Search for the cell housing the specified text and yield its [X, Y] center coordinate. 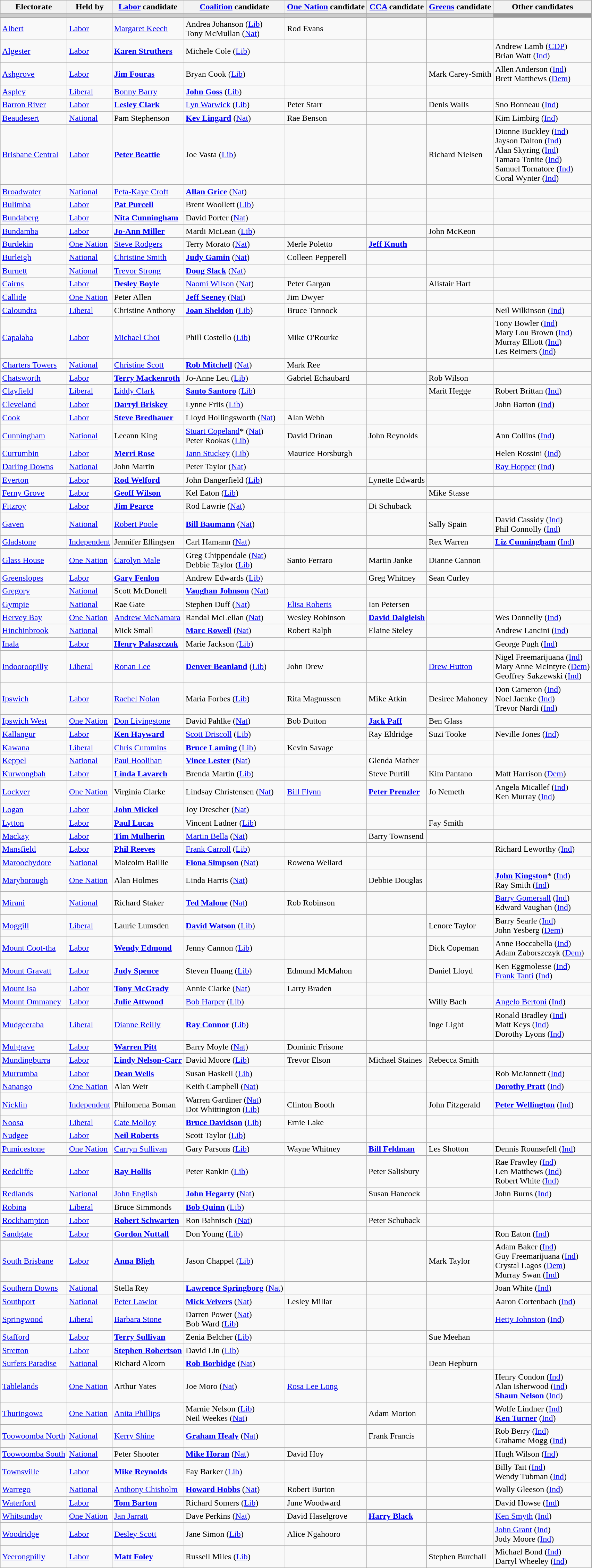
Kim Pantano [460, 774]
John Fitzgerald [460, 1104]
Elisa Roberts [326, 604]
Annie Clarke (Nat) [235, 988]
Jo Nemeth [460, 792]
Karen Struthers [148, 51]
Gregory [34, 591]
Frank Francis [397, 1436]
Thuringowa [34, 1413]
Southport [34, 1301]
Rob Wilson [460, 378]
Michael Choi [148, 337]
Jack Paff [397, 721]
Lloyd Hollingsworth (Nat) [235, 418]
Maria Forbes (Lib) [235, 698]
Jann Stuckey (Lib) [235, 453]
Alistair Hart [460, 284]
Everton [34, 480]
Wolfe Lindner (Ind)Ken Turner (Ind) [542, 1413]
Mike Atkin [397, 698]
Frank Carroll (Lib) [235, 849]
Neil Roberts [148, 1136]
Mike Reynolds [148, 1472]
Tony Bowler (Ind)Mary Lou Brown (Ind)Murray Elliott (Ind)Les Reimers (Ind) [542, 337]
Mick Small [148, 631]
Indooroopilly [34, 666]
Toowoomba South [34, 1454]
Aspley [34, 92]
Dorothy Pratt (Ind) [542, 1087]
David Pahlke (Nat) [235, 721]
Ray Connor (Lib) [235, 1025]
Ashgrove [34, 74]
Philomena Boman [148, 1104]
Richard Alcorn [148, 1364]
Judy Spence [148, 970]
Dianne Reilly [148, 1025]
Graham Healy (Nat) [235, 1436]
Pam Stephenson [148, 118]
Bob Quinn (Lib) [235, 1207]
Bruce Simmonds [148, 1207]
Joy Drescher (Nat) [235, 810]
Burdekin [34, 244]
George Pugh (Ind) [542, 644]
David Porter (Nat) [235, 218]
Ron Eaton (Ind) [542, 1233]
Richard Nielsen [460, 155]
Bob Harper (Lib) [235, 1002]
Barry Moyle (Nat) [235, 1047]
Glenda Mather [397, 761]
Warrego [34, 1490]
Henry Condon (Ind)Alan Isherwood (Ind)Shaun Nelson (Ind) [542, 1386]
Rod Evans [326, 28]
John Drew [326, 666]
Barry Townsend [397, 836]
Jason Chappel (Lib) [235, 1261]
Brenda Martin (Lib) [235, 774]
Mackay [34, 836]
Ben Glass [460, 721]
Waterford [34, 1503]
Warren Pitt [148, 1047]
Coalition candidate [235, 7]
David Cassidy (Ind)Phil Connolly (Ind) [542, 524]
Lytton [34, 823]
Harry Black [397, 1516]
Allan Grice (Nat) [235, 191]
Barbara Stone [148, 1320]
Capalaba [34, 337]
Glass House [34, 560]
Peter Allen [148, 297]
Darryl Briskey [148, 404]
Vincent Ladner (Lib) [235, 823]
Mount Coot-tha [34, 948]
Bob Dutton [326, 721]
One Nation candidate [326, 7]
Phil Reeves [148, 849]
Stella Rey [148, 1288]
Jo-Anne Leu (Lib) [235, 378]
Andrew Lancini (Ind) [542, 631]
Greenslopes [34, 578]
Nanango [34, 1087]
Robert Burton [326, 1490]
Wayne Whitney [326, 1149]
Mount Isa [34, 988]
Woodridge [34, 1534]
Di Schuback [397, 506]
Nita Cunningham [148, 218]
South Brisbane [34, 1261]
David Drinan [326, 435]
Rob Borbidge (Nat) [235, 1364]
Alan Weir [148, 1087]
Linda Lavarch [148, 774]
Tim Mulherin [148, 836]
Desiree Mahoney [460, 698]
Joan Sheldon (Lib) [235, 310]
Barron River [34, 105]
Stretton [34, 1350]
Sandgate [34, 1233]
Adam Morton [397, 1413]
Rae Frawley (Ind)Len Matthews (Ind)Robert White (Ind) [542, 1171]
Rex Warren [460, 542]
Kawana [34, 747]
Liz Cunningham (Ind) [542, 542]
Peter Salisbury [397, 1171]
Santo Ferraro [326, 560]
Mick Veivers (Nat) [235, 1301]
Algester [34, 51]
Inala [34, 644]
Jeff Knuth [397, 244]
Sean Curley [460, 578]
Robina [34, 1207]
Peter Starr [326, 105]
Steven Huang (Lib) [235, 970]
Lindsay Christensen (Nat) [235, 792]
Maroochydore [34, 862]
Aaron Cortenbach (Ind) [542, 1301]
Chris Cummins [148, 747]
Greg Whitney [397, 578]
Trevor Strong [148, 271]
Marnie Nelson (Lib)Neil Weekes (Nat) [235, 1413]
Rowena Wellard [326, 862]
Russell Miles (Lib) [235, 1556]
Hetty Johnston (Ind) [542, 1320]
Henry Palaszczuk [148, 644]
Mount Ommaney [34, 1002]
Jim Fouras [148, 74]
Ken Hayward [148, 734]
Virginia Clarke [148, 792]
Rockhampton [34, 1220]
Margaret Keech [148, 28]
Burleigh [34, 258]
Keppel [34, 761]
Jennifer Ellingsen [148, 542]
Stuart Copeland* (Nat)Peter Rookas (Lib) [235, 435]
Tablelands [34, 1386]
Robert Brittan (Ind) [542, 391]
Wendy Edmond [148, 948]
Ferny Grove [34, 493]
Christine Scott [148, 365]
David Haselgrove [326, 1516]
Currumbin [34, 453]
Paul Hoolihan [148, 761]
Debbie Douglas [397, 880]
Lenore Taylor [460, 925]
Peter Beattie [148, 155]
John McKeon [460, 231]
Mark Ree [326, 365]
Denis Walls [460, 105]
Steve Bredhauer [148, 418]
Jo-Ann Miller [148, 231]
Jenny Cannon (Lib) [235, 948]
Malcolm Baillie [148, 862]
Arthur Yates [148, 1386]
Naomi Wilson (Nat) [235, 284]
Anne Boccabella (Ind)Adam Zaborszczyk (Dem) [542, 948]
Rosa Lee Long [326, 1386]
Ipswich [34, 698]
Lindy Nelson-Carr [148, 1060]
Cook [34, 418]
Bill Flynn [326, 792]
Bulimba [34, 204]
Neville Jones (Ind) [542, 734]
Scott McDonell [148, 591]
Andrew Edwards (Lib) [235, 578]
Ronald Bradley (Ind)Matt Keys (Ind)Dorothy Lyons (Ind) [542, 1025]
Judy Gamin (Nat) [235, 258]
Suzi Tooke [460, 734]
Andrew Lamb (CDP)Brian Watt (Ind) [542, 51]
John English [148, 1194]
Robert Schwarten [148, 1220]
Beaudesert [34, 118]
Jim Dwyer [326, 297]
Mardi McLean (Lib) [235, 231]
Trevor Elson [326, 1060]
Desley Boyle [148, 284]
Tom Barton [148, 1503]
Noosa [34, 1122]
Peter Lawlor [148, 1301]
Labor candidate [148, 7]
Merri Rose [148, 453]
Richard Leworthy (Ind) [542, 849]
Alan Webb [326, 418]
Kel Eaton (Lib) [235, 493]
Randal McLellan (Nat) [235, 617]
Merle Poletto [326, 244]
Carryn Sullivan [148, 1149]
Yeerongpilly [34, 1556]
Bundamba [34, 231]
Anna Bligh [148, 1261]
Neil Wilkinson (Ind) [542, 310]
Susan Haskell (Lib) [235, 1073]
Held by [90, 7]
Steve Purtill [397, 774]
Vaughan Johnson (Nat) [235, 591]
Dick Copeman [460, 948]
Mike O'Rourke [326, 337]
Cunningham [34, 435]
John Martin [148, 466]
Billy Tait (Ind)Wendy Tubman (Ind) [542, 1472]
Rob Berry (Ind)Grahame Mogg (Ind) [542, 1436]
Stephen Duff (Nat) [235, 604]
Jan Jarratt [148, 1516]
Mansfield [34, 849]
Lawrence Springborg (Nat) [235, 1288]
John Goss (Lib) [235, 92]
Daniel Lloyd [460, 970]
Kallangur [34, 734]
Peter Shooter [148, 1454]
Richard Somers (Lib) [235, 1503]
Cairns [34, 284]
Kevin Savage [326, 747]
Angela Micallef (Ind)Ken Murray (Ind) [542, 792]
Clayfield [34, 391]
Toowoomba North [34, 1436]
Robert Ralph [326, 631]
Dominic Frisone [326, 1047]
Brisbane Central [34, 155]
Rod Lawrie (Nat) [235, 506]
John Hegarty (Nat) [235, 1194]
Greg Chippendale (Nat)Debbie Taylor (Lib) [235, 560]
Rob Robinson [326, 903]
Rob Mitchell (Nat) [235, 365]
Broadwater [34, 191]
Logan [34, 810]
Susan Hancock [397, 1194]
Nudgee [34, 1136]
Andrew McNamara [148, 617]
Barry Gomersall (Ind)Edward Vaughan (Ind) [542, 903]
Martin Bella (Nat) [235, 836]
Anita Phillips [148, 1413]
Desley Scott [148, 1534]
Don Livingstone [148, 721]
Paul Lucas [148, 823]
Peter Wellington (Ind) [542, 1104]
Dave Perkins (Nat) [235, 1516]
Scott Driscoll (Lib) [235, 734]
David Hoy [326, 1454]
Bill Feldman [397, 1149]
Wesley Robinson [326, 617]
Laurie Lumsden [148, 925]
Angelo Bertoni (Ind) [542, 1002]
Other candidates [542, 7]
David Moore (Lib) [235, 1060]
Lynette Edwards [397, 480]
Mike Stasse [460, 493]
Charters Towers [34, 365]
Rae Benson [326, 118]
Redcliffe [34, 1171]
Electorate [34, 7]
Sno Bonneau (Ind) [542, 105]
Fay Barker (Lib) [235, 1472]
Dennis Rounsefell (Ind) [542, 1149]
Wes Donnelly (Ind) [542, 617]
Matt Foley [148, 1556]
Bruce Laming (Lib) [235, 747]
Peter Schuback [397, 1220]
David Dalgleish [397, 617]
Darling Downs [34, 466]
Darren Power (Nat)Bob Ward (Lib) [235, 1320]
Lockyer [34, 792]
Marie Jackson (Lib) [235, 644]
Townsville [34, 1472]
Ray Hollis [148, 1171]
Kurwongbah [34, 774]
Bryan Cook (Lib) [235, 74]
John Reynolds [397, 435]
Hugh Wilson (Ind) [542, 1454]
Steve Rodgers [148, 244]
Rod Welford [148, 480]
Cleveland [34, 404]
Bruce Davidson (Lib) [235, 1122]
Geoff Wilson [148, 493]
John Kingston* (Ind)Ray Smith (Ind) [542, 880]
Lyn Warwick (Lib) [235, 105]
Gary Parsons (Lib) [235, 1149]
Albert [34, 28]
Doug Slack (Nat) [235, 271]
Gaven [34, 524]
Brent Woollett (Lib) [235, 204]
Howard Hobbs (Nat) [235, 1490]
Elaine Steley [397, 631]
Hinchinbrook [34, 631]
Peter Taylor (Nat) [235, 466]
Sue Meehan [460, 1337]
Ian Petersen [397, 604]
Mike Horan (Nat) [235, 1454]
Drew Hutton [460, 666]
Dionne Buckley (Ind)Jayson Dalton (Ind)Alan Skyring (Ind)Tamara Tonite (Ind)Samuel Tornatore (Ind)Coral Wynter (Ind) [542, 155]
Springwood [34, 1320]
Julie Attwood [148, 1002]
Andrea Johanson (Lib)Tony McMullan (Nat) [235, 28]
Rita Magnussen [326, 698]
Mudgeeraba [34, 1025]
Zenia Belcher (Lib) [235, 1337]
Carl Hamann (Nat) [235, 542]
Ronan Lee [148, 666]
Joe Vasta (Lib) [235, 155]
Christine Anthony [148, 310]
Keith Campbell (Nat) [235, 1087]
Linda Harris (Nat) [235, 880]
Gympie [34, 604]
Colleen Pepperell [326, 258]
Vince Lester (Nat) [235, 761]
Peter Prenzler [397, 792]
Martin Janke [397, 560]
Mark Carey-Smith [460, 74]
Surfers Paradise [34, 1364]
Hervey Bay [34, 617]
Matt Harrison (Dem) [542, 774]
Anthony Chisholm [148, 1490]
Jim Pearce [148, 506]
Pat Purcell [148, 204]
David Lin (Lib) [235, 1350]
Phill Costello (Lib) [235, 337]
Lynne Friis (Lib) [235, 404]
Michael Staines [397, 1060]
Inge Light [460, 1025]
Kev Lingard (Nat) [235, 118]
Mirani [34, 903]
Burnett [34, 271]
Nicklin [34, 1104]
Ken Smyth (Ind) [542, 1516]
John Dangerfield (Lib) [235, 480]
Rebecca Smith [460, 1060]
Edmund McMahon [326, 970]
Joe Moro (Nat) [235, 1386]
Maurice Horsburgh [326, 453]
Christine Smith [148, 258]
Michael Bond (Ind)Darryl Wheeley (Ind) [542, 1556]
Michele Cole (Lib) [235, 51]
Marc Rowell (Nat) [235, 631]
Gary Fenlon [148, 578]
Kerry Shine [148, 1436]
Santo Santoro (Lib) [235, 391]
Bonny Barry [148, 92]
Barry Searle (Ind)John Yesberg (Dem) [542, 925]
Murrumba [34, 1073]
Ann Collins (Ind) [542, 435]
Scott Taylor (Lib) [235, 1136]
Rachel Nolan [148, 698]
Terry Morato (Nat) [235, 244]
Caloundra [34, 310]
Whitsunday [34, 1516]
David Howse (Ind) [542, 1503]
Redlands [34, 1194]
Jeff Seeney (Nat) [235, 297]
Dianne Cannon [460, 560]
Moggill [34, 925]
Bundaberg [34, 218]
Alice Ngahooro [326, 1534]
Larry Braden [326, 988]
Dean Wells [148, 1073]
Warren Gardiner (Nat)Dot Whittington (Lib) [235, 1104]
John Grant (Ind)Jody Moore (Ind) [542, 1534]
John Mickel [148, 810]
Nigel Freemarijuana (Ind)Mary Anne McIntyre (Dem)Geoffrey Sakzewski (Ind) [542, 666]
Mulgrave [34, 1047]
June Woodward [326, 1503]
John Barton (Ind) [542, 404]
Clinton Booth [326, 1104]
Sally Spain [460, 524]
Bruce Tannock [326, 310]
Terry Sullivan [148, 1337]
Dean Hepburn [460, 1364]
John Burns (Ind) [542, 1194]
Richard Staker [148, 903]
Lesley Clark [148, 105]
Stephen Robertson [148, 1350]
Ted Malone (Nat) [235, 903]
Pumicestone [34, 1149]
Fiona Simpson (Nat) [235, 862]
Terry Mackenroth [148, 378]
Rob McJannett (Ind) [542, 1073]
Kim Limbirg (Ind) [542, 118]
Tony McGrady [148, 988]
Ron Bahnisch (Nat) [235, 1220]
Wally Gleeson (Ind) [542, 1490]
Peta-Kaye Croft [148, 191]
Callide [34, 297]
Mark Taylor [460, 1261]
David Watson (Lib) [235, 925]
Ray Hopper (Ind) [542, 466]
Gabriel Echaubard [326, 378]
Jane Simon (Lib) [235, 1534]
Don Young (Lib) [235, 1233]
Ray Eldridge [397, 734]
Helen Rossini (Ind) [542, 453]
Ken Eggmolesse (Ind)Frank Tanti (Ind) [542, 970]
Alan Holmes [148, 880]
Gordon Nuttall [148, 1233]
Cate Molloy [148, 1122]
Maryborough [34, 880]
Denver Beanland (Lib) [235, 666]
Stafford [34, 1337]
Robert Poole [148, 524]
Ipswich West [34, 721]
Liddy Clark [148, 391]
Les Shotton [460, 1149]
Ernie Lake [326, 1122]
Fay Smith [460, 823]
Peter Gargan [326, 284]
Adam Baker (Ind)Guy Freemarijuana (Ind)Crystal Lagos (Dem)Murray Swan (Ind) [542, 1261]
Fitzroy [34, 506]
Marit Hegge [460, 391]
Leeann King [148, 435]
Bill Baumann (Nat) [235, 524]
Chatsworth [34, 378]
Rae Gate [148, 604]
Southern Downs [34, 1288]
Mount Gravatt [34, 970]
Stephen Burchall [460, 1556]
CCA candidate [397, 7]
Carolyn Male [148, 560]
Mundingburra [34, 1060]
Allen Anderson (Ind)Brett Matthews (Dem) [542, 74]
Greens candidate [460, 7]
Lesley Millar [326, 1301]
Joan White (Ind) [542, 1288]
Don Cameron (Ind)Noel Jaenke (Ind)Trevor Nardi (Ind) [542, 698]
Gladstone [34, 542]
Peter Rankin (Lib) [235, 1171]
Willy Bach [460, 1002]
